Return (x, y) of the center of cell containing provided text 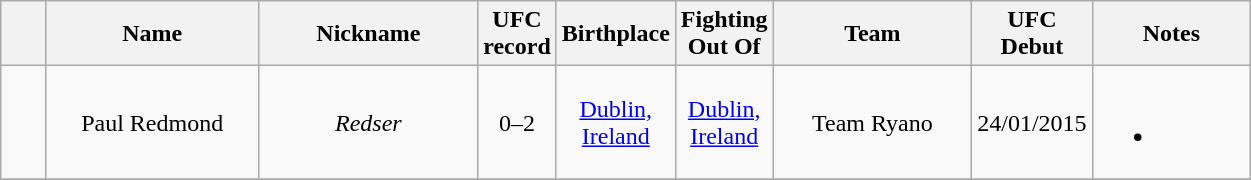
Redser (368, 122)
Name (152, 34)
Paul Redmond (152, 122)
24/01/2015 (1032, 122)
Nickname (368, 34)
Team Ryano (872, 122)
Birthplace (616, 34)
Fighting Out Of (724, 34)
Notes (1172, 34)
Team (872, 34)
0–2 (518, 122)
UFC Debut (1032, 34)
UFC record (518, 34)
